Determine the (X, Y) coordinate at the center of the cell enclosing the given text.  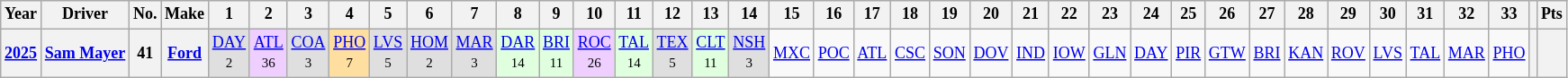
ROV (1348, 53)
GTW (1227, 53)
9 (556, 14)
DAY (1151, 53)
5 (389, 14)
10 (594, 14)
33 (1509, 14)
32 (1466, 14)
TAL (1425, 53)
ATL (872, 53)
Year (22, 14)
23 (1110, 14)
GLN (1110, 53)
4 (349, 14)
17 (872, 14)
TEX5 (672, 53)
HOM2 (430, 53)
Sam Mayer (85, 53)
PIR (1188, 53)
Pts (1552, 14)
14 (749, 14)
2 (268, 14)
NSH3 (749, 53)
25 (1188, 14)
22 (1069, 14)
19 (949, 14)
28 (1306, 14)
2025 (22, 53)
MXC (792, 53)
24 (1151, 14)
21 (1032, 14)
DAY2 (229, 53)
27 (1267, 14)
MAR3 (474, 53)
BRI11 (556, 53)
8 (518, 14)
TAL14 (634, 53)
DOV (991, 53)
BRI (1267, 53)
29 (1348, 14)
16 (834, 14)
18 (911, 14)
PHO (1509, 53)
POC (834, 53)
COA3 (308, 53)
30 (1388, 14)
41 (146, 53)
20 (991, 14)
1 (229, 14)
13 (711, 14)
ROC26 (594, 53)
12 (672, 14)
IND (1032, 53)
6 (430, 14)
Driver (85, 14)
DAR14 (518, 53)
3 (308, 14)
7 (474, 14)
26 (1227, 14)
IOW (1069, 53)
PHO7 (349, 53)
31 (1425, 14)
CLT11 (711, 53)
LVS5 (389, 53)
15 (792, 14)
CSC (911, 53)
LVS (1388, 53)
MAR (1466, 53)
SON (949, 53)
ATL36 (268, 53)
11 (634, 14)
Make (185, 14)
No. (146, 14)
KAN (1306, 53)
Ford (185, 53)
